Provide the (X, Y) coordinate of the cell's center where the given text is located.  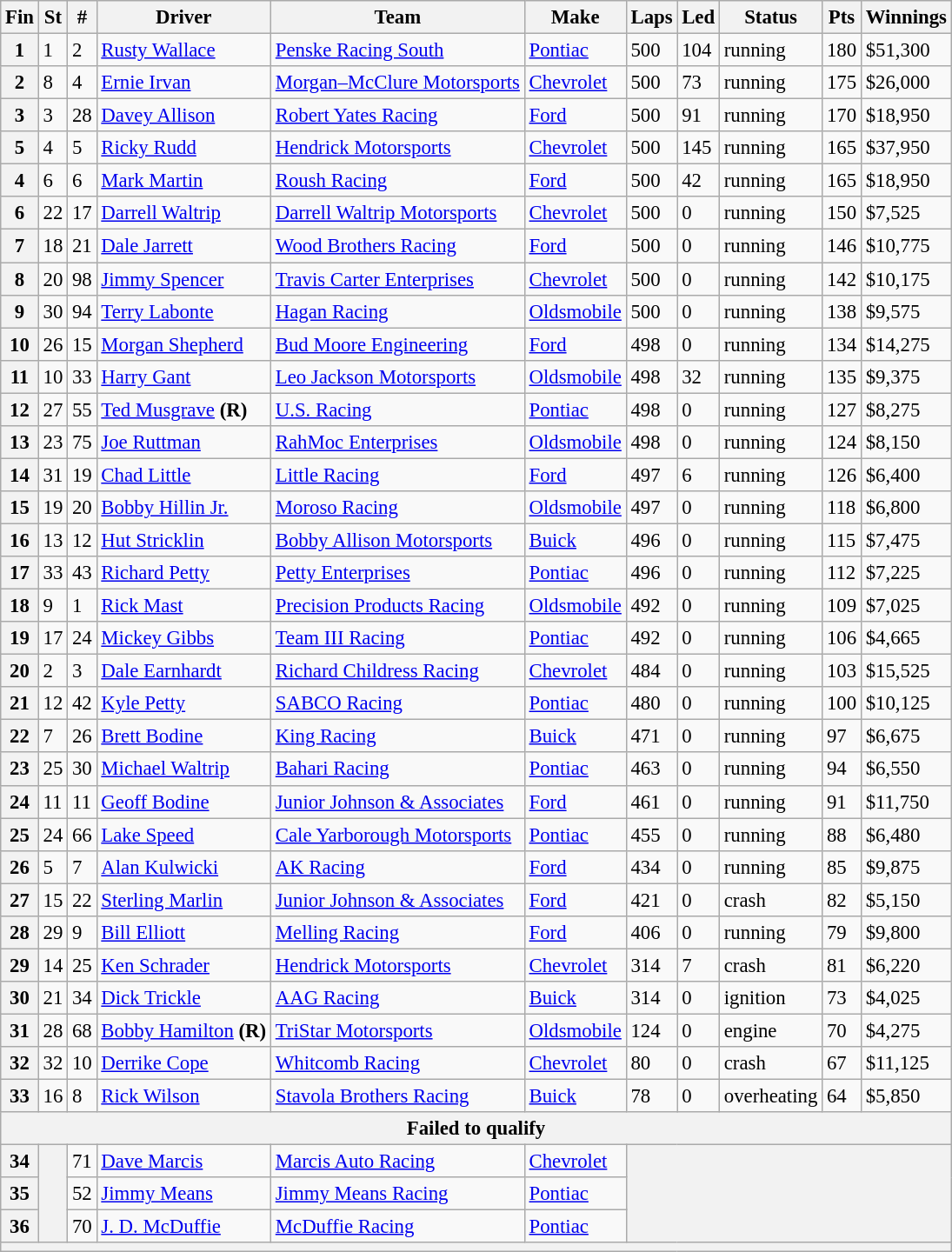
Robert Yates Racing (397, 116)
Ken Schrader (183, 965)
78 (652, 1096)
$6,400 (906, 475)
175 (842, 83)
$15,525 (906, 671)
Stavola Brothers Racing (397, 1096)
Kyle Petty (183, 703)
134 (842, 344)
Bobby Allison Motorsports (397, 540)
434 (652, 867)
Michael Waltrip (183, 769)
Fin (20, 17)
Harry Gant (183, 376)
$11,125 (906, 1063)
Jimmy Means (183, 1194)
68 (82, 1030)
Winnings (906, 17)
Bill Elliott (183, 933)
$6,675 (906, 736)
AAG Racing (397, 998)
$4,275 (906, 1030)
88 (842, 835)
St (52, 17)
Chad Little (183, 475)
118 (842, 508)
103 (842, 671)
Laps (652, 17)
Little Racing (397, 475)
Travis Carter Enterprises (397, 279)
$5,850 (906, 1096)
engine (770, 1030)
$6,550 (906, 769)
# (82, 17)
$7,025 (906, 606)
Leo Jackson Motorsports (397, 376)
Darrell Waltrip Motorsports (397, 213)
146 (842, 246)
138 (842, 311)
471 (652, 736)
U.S. Racing (397, 410)
Driver (183, 17)
Richard Childress Racing (397, 671)
106 (842, 638)
79 (842, 933)
Joe Ruttman (183, 443)
Jimmy Spencer (183, 279)
Melling Racing (397, 933)
Ricky Rudd (183, 148)
104 (699, 50)
71 (82, 1162)
64 (842, 1096)
$9,800 (906, 933)
$9,875 (906, 867)
$37,950 (906, 148)
Whitcomb Racing (397, 1063)
Darrell Waltrip (183, 213)
85 (842, 867)
463 (652, 769)
Hut Stricklin (183, 540)
Morgan–McClure Motorsports (397, 83)
Failed to qualify (476, 1129)
Sterling Marlin (183, 900)
Derrike Cope (183, 1063)
Petty Enterprises (397, 573)
Terry Labonte (183, 311)
$4,665 (906, 638)
Lake Speed (183, 835)
$26,000 (906, 83)
Geoff Bodine (183, 802)
Davey Allison (183, 116)
Mickey Gibbs (183, 638)
Bud Moore Engineering (397, 344)
$6,480 (906, 835)
455 (652, 835)
SABCO Racing (397, 703)
35 (20, 1194)
$10,775 (906, 246)
75 (82, 443)
Dave Marcis (183, 1162)
52 (82, 1194)
Jimmy Means Racing (397, 1194)
$5,150 (906, 900)
180 (842, 50)
Ernie Irvan (183, 83)
Bobby Hillin Jr. (183, 508)
$7,475 (906, 540)
126 (842, 475)
$6,800 (906, 508)
406 (652, 933)
Cale Yarborough Motorsports (397, 835)
Alan Kulwicki (183, 867)
Mark Martin (183, 181)
142 (842, 279)
Team III Racing (397, 638)
480 (652, 703)
484 (652, 671)
Roush Racing (397, 181)
$7,525 (906, 213)
$7,225 (906, 573)
Pts (842, 17)
King Racing (397, 736)
Penske Racing South (397, 50)
McDuffie Racing (397, 1227)
Ted Musgrave (R) (183, 410)
Wood Brothers Racing (397, 246)
135 (842, 376)
Led (699, 17)
ignition (770, 998)
109 (842, 606)
$10,175 (906, 279)
170 (842, 116)
421 (652, 900)
$51,300 (906, 50)
Bahari Racing (397, 769)
Dick Trickle (183, 998)
150 (842, 213)
$11,750 (906, 802)
82 (842, 900)
$14,275 (906, 344)
$9,375 (906, 376)
Precision Products Racing (397, 606)
Brett Bodine (183, 736)
Dale Jarrett (183, 246)
$4,025 (906, 998)
Dale Earnhardt (183, 671)
Rick Wilson (183, 1096)
81 (842, 965)
Status (770, 17)
43 (82, 573)
AK Racing (397, 867)
$6,220 (906, 965)
66 (82, 835)
$8,275 (906, 410)
145 (699, 148)
$9,575 (906, 311)
$10,125 (906, 703)
Team (397, 17)
461 (652, 802)
67 (842, 1063)
Moroso Racing (397, 508)
80 (652, 1063)
Morgan Shepherd (183, 344)
97 (842, 736)
100 (842, 703)
Make (576, 17)
115 (842, 540)
127 (842, 410)
Marcis Auto Racing (397, 1162)
Richard Petty (183, 573)
55 (82, 410)
36 (20, 1227)
Rusty Wallace (183, 50)
Bobby Hamilton (R) (183, 1030)
RahMoc Enterprises (397, 443)
TriStar Motorsports (397, 1030)
112 (842, 573)
$8,150 (906, 443)
Rick Mast (183, 606)
Hagan Racing (397, 311)
98 (82, 279)
overheating (770, 1096)
J. D. McDuffie (183, 1227)
